Output the [X, Y] coordinate of the center of the cell containing the given text.  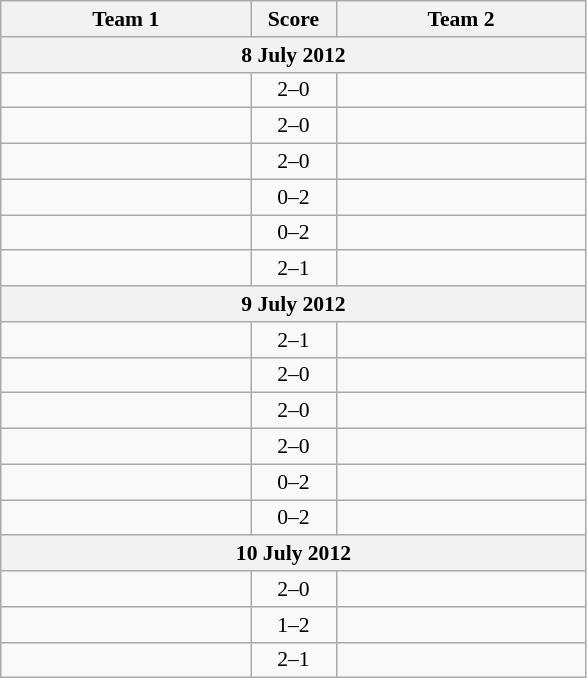
8 July 2012 [294, 55]
Team 2 [461, 19]
10 July 2012 [294, 554]
Score [294, 19]
1–2 [294, 625]
Team 1 [126, 19]
9 July 2012 [294, 304]
